Pinpoint the cell where the given text exists, returning its (x, y) midpoint coordinate. 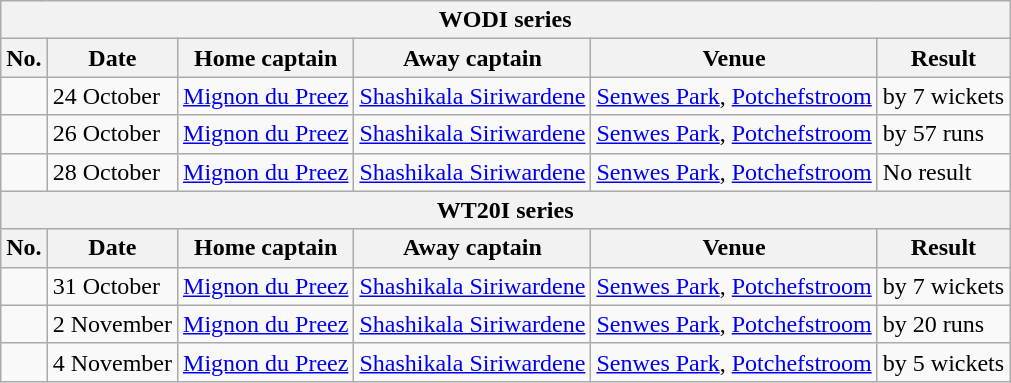
26 October (112, 134)
24 October (112, 96)
WODI series (506, 20)
31 October (112, 286)
by 57 runs (943, 134)
by 20 runs (943, 324)
No result (943, 172)
28 October (112, 172)
by 5 wickets (943, 362)
4 November (112, 362)
2 November (112, 324)
WT20I series (506, 210)
